Return [x, y] of the center of cell containing provided text 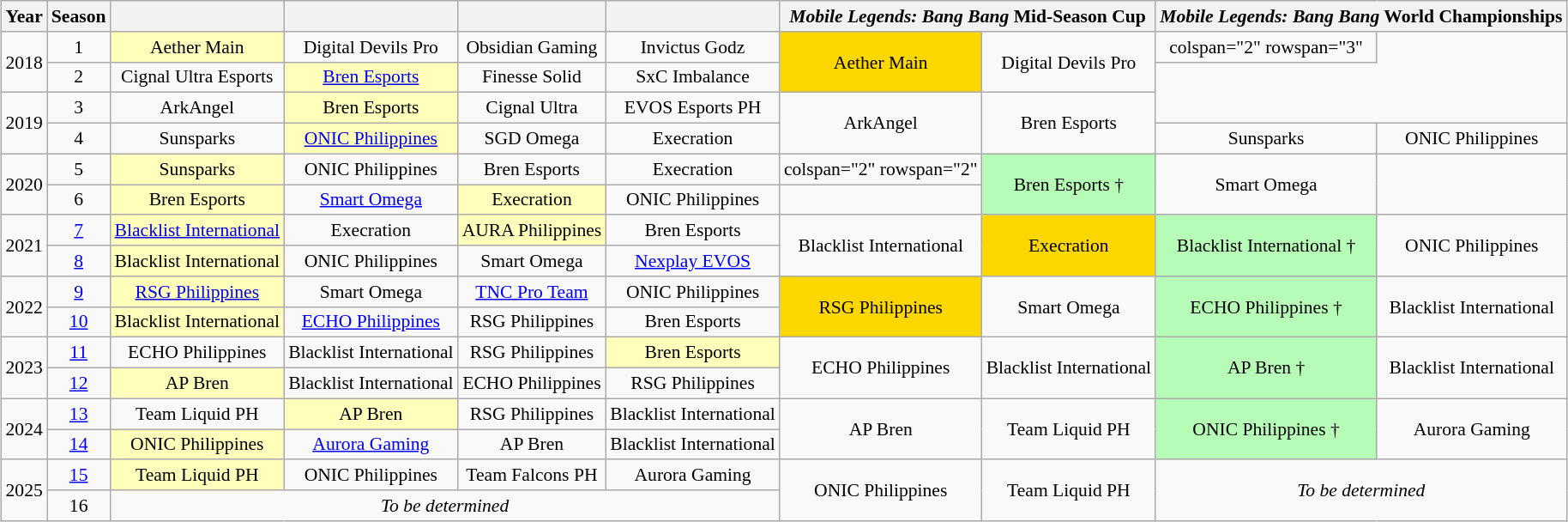
2021 [24, 246]
colspan="2" rowspan="2" [881, 169]
4 [79, 139]
2018 [24, 62]
Obsidian Gaming [532, 47]
11 [79, 353]
Team Falcons PH [532, 476]
2020 [24, 184]
AURA Philippines [532, 231]
5 [79, 169]
12 [79, 384]
AP Bren † [1266, 367]
2024 [24, 429]
13 [79, 414]
Bren Esports † [1069, 184]
8 [79, 261]
14 [79, 445]
16 [79, 506]
Season [79, 16]
EVOS Esports PH [693, 108]
SGD Omega [532, 139]
6 [79, 200]
9 [79, 292]
2022 [24, 307]
10 [79, 322]
Mobile Legends: Bang Bang Mid-Season Cup [968, 16]
Mobile Legends: Bang Bang World Championships [1360, 16]
Cignal Ultra Esports [197, 77]
3 [79, 108]
Blacklist International † [1266, 246]
1 [79, 47]
7 [79, 231]
colspan="2" rowspan="3" [1266, 47]
Nexplay EVOS [693, 261]
Year [24, 16]
Cignal Ultra [532, 108]
2019 [24, 124]
TNC Pro Team [532, 292]
ECHO Philippines † [1266, 307]
15 [79, 476]
2025 [24, 491]
Invictus Godz [693, 47]
Finesse Solid [532, 77]
2023 [24, 367]
ONIC Philippines † [1266, 429]
2 [79, 77]
SxC Imbalance [693, 77]
